Extract the [X, Y] coordinate from the center of the cell holding the provided text.  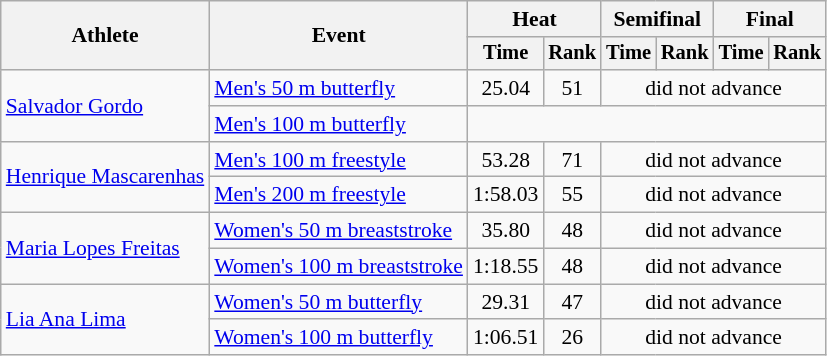
Event [338, 36]
Salvador Gordo [106, 106]
Final [770, 19]
71 [572, 160]
47 [572, 302]
Men's 100 m freestyle [338, 160]
1:06.51 [506, 338]
53.28 [506, 160]
Semifinal [657, 19]
1:58.03 [506, 195]
Maria Lopes Freitas [106, 248]
Athlete [106, 36]
26 [572, 338]
25.04 [506, 88]
Women's 100 m breaststroke [338, 267]
Women's 50 m butterfly [338, 302]
1:18.55 [506, 267]
35.80 [506, 231]
Heat [534, 19]
Men's 100 m butterfly [338, 124]
51 [572, 88]
Lia Ana Lima [106, 320]
29.31 [506, 302]
Men's 200 m freestyle [338, 195]
Henrique Mascarenhas [106, 178]
Men's 50 m butterfly [338, 88]
55 [572, 195]
Women's 50 m breaststroke [338, 231]
Women's 100 m butterfly [338, 338]
